Determine the (X, Y) coordinate at the center of the cell enclosing the given text.  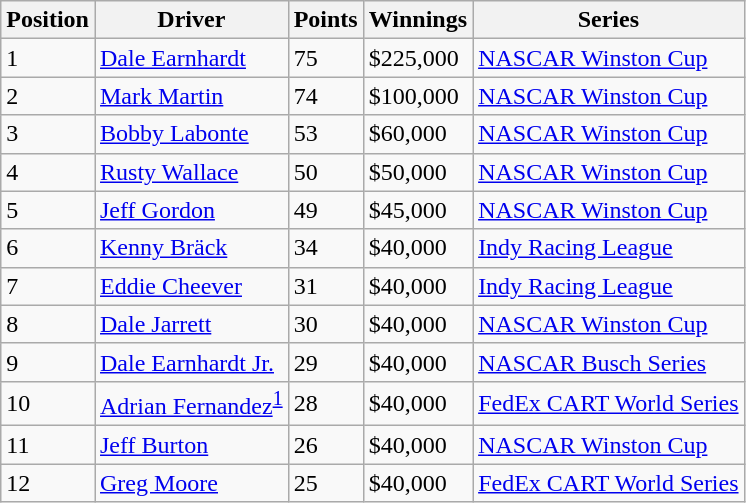
28 (326, 404)
50 (326, 172)
12 (48, 483)
Bobby Labonte (191, 134)
1 (48, 58)
Position (48, 20)
$45,000 (418, 210)
8 (48, 324)
Driver (191, 20)
2 (48, 96)
Series (608, 20)
$225,000 (418, 58)
25 (326, 483)
Mark Martin (191, 96)
$60,000 (418, 134)
Dale Jarrett (191, 324)
Dale Earnhardt (191, 58)
75 (326, 58)
31 (326, 286)
NASCAR Busch Series (608, 362)
Jeff Gordon (191, 210)
Points (326, 20)
10 (48, 404)
Jeff Burton (191, 445)
Kenny Bräck (191, 248)
Dale Earnhardt Jr. (191, 362)
5 (48, 210)
7 (48, 286)
29 (326, 362)
74 (326, 96)
Greg Moore (191, 483)
Winnings (418, 20)
$100,000 (418, 96)
34 (326, 248)
6 (48, 248)
Eddie Cheever (191, 286)
9 (48, 362)
3 (48, 134)
4 (48, 172)
Adrian Fernandez1 (191, 404)
30 (326, 324)
49 (326, 210)
$50,000 (418, 172)
11 (48, 445)
53 (326, 134)
Rusty Wallace (191, 172)
26 (326, 445)
